Capture the cell that displays the provided text and extract its [X, Y] central coordinate. 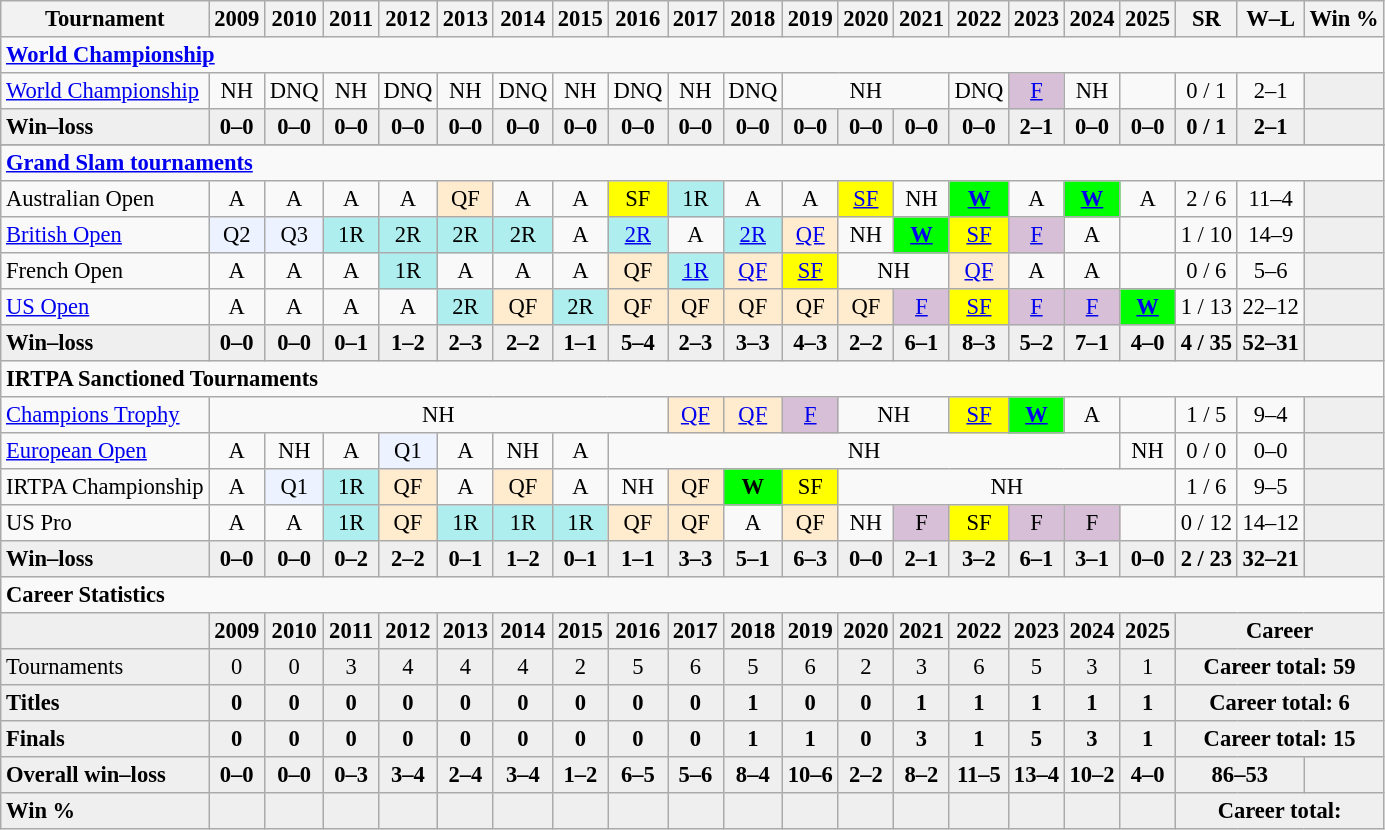
W–L [1270, 19]
86–53 [1240, 775]
6–3 [810, 559]
5–4 [638, 343]
European Open [105, 451]
Champions Trophy [105, 415]
2 / 23 [1206, 559]
14–9 [1270, 235]
SR [1206, 19]
0 / 0 [1206, 451]
IRTPA Championship [105, 487]
10–2 [1092, 775]
Finals [105, 739]
Q3 [294, 235]
32–21 [1270, 559]
5–2 [1037, 343]
Tournaments [105, 667]
1 / 13 [1206, 307]
Career total: [1279, 811]
8–3 [978, 343]
Australian Open [105, 199]
IRTPA Sanctioned Tournaments [692, 379]
Overall win–loss [105, 775]
British Open [105, 235]
0 / 12 [1206, 523]
2 / 6 [1206, 199]
4–3 [810, 343]
Q2 [237, 235]
9–4 [1270, 415]
Career Statistics [692, 595]
Career total: 59 [1279, 667]
14–12 [1270, 523]
US Pro [105, 523]
French Open [105, 271]
6–5 [638, 775]
Grand Slam tournaments [692, 163]
10–6 [810, 775]
3–2 [978, 559]
0–2 [351, 559]
52–31 [1270, 343]
Titles [105, 703]
1 / 6 [1206, 487]
22–12 [1270, 307]
13–4 [1037, 775]
7–1 [1092, 343]
11–5 [978, 775]
5–1 [752, 559]
0–3 [351, 775]
8–4 [752, 775]
Career total: 6 [1279, 703]
US Open [105, 307]
4 / 35 [1206, 343]
1 / 10 [1206, 235]
Tournament [105, 19]
Career total: 15 [1279, 739]
2–4 [466, 775]
0 / 6 [1206, 271]
Career [1279, 631]
8–2 [922, 775]
9–5 [1270, 487]
11–4 [1270, 199]
1 / 5 [1206, 415]
3–1 [1092, 559]
